Output the [X, Y] coordinate of the center of the cell containing the given text.  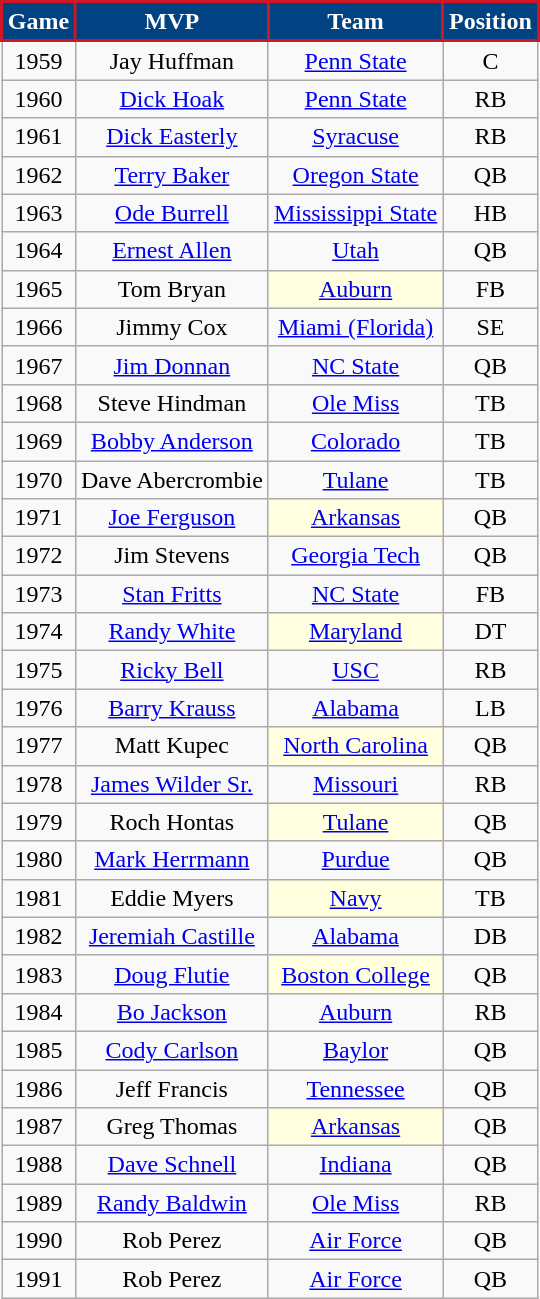
Matt Kupec [172, 746]
1980 [39, 860]
Indiana [355, 1165]
1984 [39, 1012]
1967 [39, 365]
Dave Schnell [172, 1165]
Purdue [355, 860]
Jeremiah Castille [172, 936]
Jim Donnan [172, 365]
1985 [39, 1050]
Jimmy Cox [172, 327]
1988 [39, 1165]
1964 [39, 251]
Bo Jackson [172, 1012]
Eddie Myers [172, 898]
Miami (Florida) [355, 327]
1961 [39, 137]
1977 [39, 746]
1987 [39, 1127]
C [490, 60]
1982 [39, 936]
1970 [39, 479]
Ricky Bell [172, 670]
SE [490, 327]
Ernest Allen [172, 251]
Position [490, 22]
1986 [39, 1089]
Doug Flutie [172, 974]
Barry Krauss [172, 708]
1983 [39, 974]
Greg Thomas [172, 1127]
DT [490, 632]
1975 [39, 670]
Roch Hontas [172, 822]
North Carolina [355, 746]
Randy White [172, 632]
MVP [172, 22]
Jeff Francis [172, 1089]
1990 [39, 1241]
1974 [39, 632]
USC [355, 670]
1962 [39, 175]
Boston College [355, 974]
Missouri [355, 784]
Colorado [355, 441]
Maryland [355, 632]
Dick Easterly [172, 137]
1991 [39, 1279]
Georgia Tech [355, 556]
1981 [39, 898]
1966 [39, 327]
Game [39, 22]
1972 [39, 556]
1969 [39, 441]
Dave Abercrombie [172, 479]
1959 [39, 60]
1973 [39, 594]
Cody Carlson [172, 1050]
1963 [39, 213]
Mississippi State [355, 213]
Navy [355, 898]
Joe Ferguson [172, 518]
1960 [39, 99]
1976 [39, 708]
Jim Stevens [172, 556]
Steve Hindman [172, 403]
Oregon State [355, 175]
Mark Herrmann [172, 860]
1971 [39, 518]
Terry Baker [172, 175]
HB [490, 213]
LB [490, 708]
1965 [39, 289]
Syracuse [355, 137]
Stan Fritts [172, 594]
1978 [39, 784]
Bobby Anderson [172, 441]
Team [355, 22]
Dick Hoak [172, 99]
Jay Huffman [172, 60]
Utah [355, 251]
Randy Baldwin [172, 1203]
Tennessee [355, 1089]
Tom Bryan [172, 289]
Ode Burrell [172, 213]
Baylor [355, 1050]
1979 [39, 822]
James Wilder Sr. [172, 784]
1968 [39, 403]
1989 [39, 1203]
DB [490, 936]
